Return [x, y] of the center of cell containing provided text 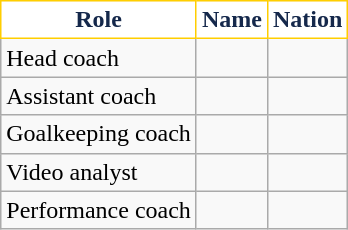
Head coach [99, 58]
Role [99, 20]
Nation [307, 20]
Performance coach [99, 210]
Name [232, 20]
Assistant coach [99, 96]
Video analyst [99, 172]
Goalkeeping coach [99, 134]
